Return (X, Y) of the center of cell containing provided text 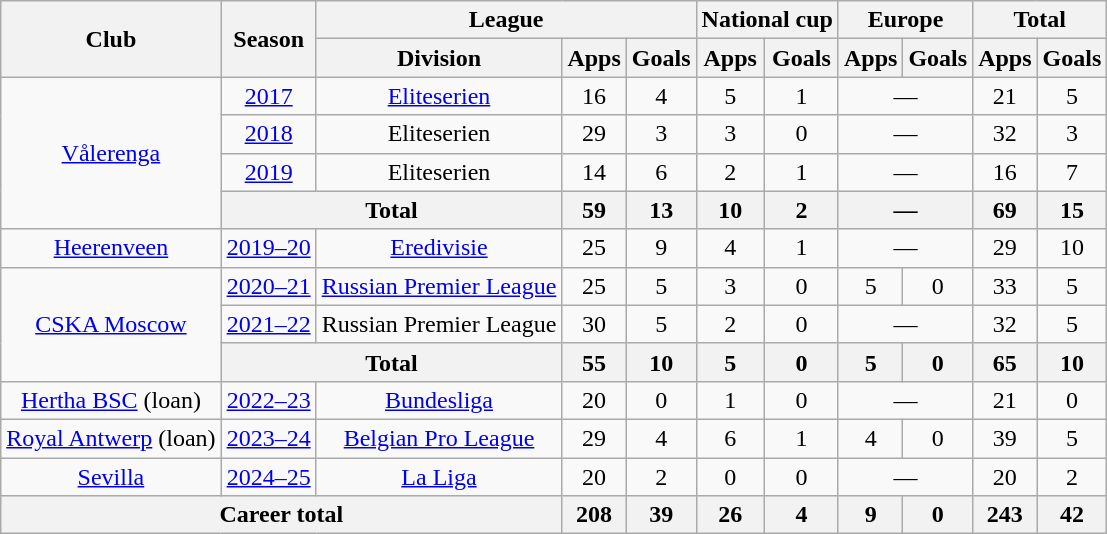
Belgian Pro League (439, 438)
Vålerenga (111, 153)
National cup (767, 20)
Division (439, 58)
Royal Antwerp (loan) (111, 438)
Bundesliga (439, 400)
2018 (268, 134)
Career total (282, 515)
7 (1072, 172)
2019 (268, 172)
13 (661, 210)
26 (730, 515)
14 (594, 172)
2021–22 (268, 324)
2020–21 (268, 286)
55 (594, 362)
30 (594, 324)
2019–20 (268, 248)
2024–25 (268, 477)
Europe (905, 20)
2023–24 (268, 438)
33 (1005, 286)
League (506, 20)
2022–23 (268, 400)
65 (1005, 362)
Club (111, 39)
Heerenveen (111, 248)
Hertha BSC (loan) (111, 400)
Sevilla (111, 477)
15 (1072, 210)
CSKA Moscow (111, 324)
42 (1072, 515)
59 (594, 210)
Eredivisie (439, 248)
243 (1005, 515)
La Liga (439, 477)
2017 (268, 96)
69 (1005, 210)
208 (594, 515)
Season (268, 39)
